Determine the (x, y) coordinate at the center of the cell enclosing the given text.  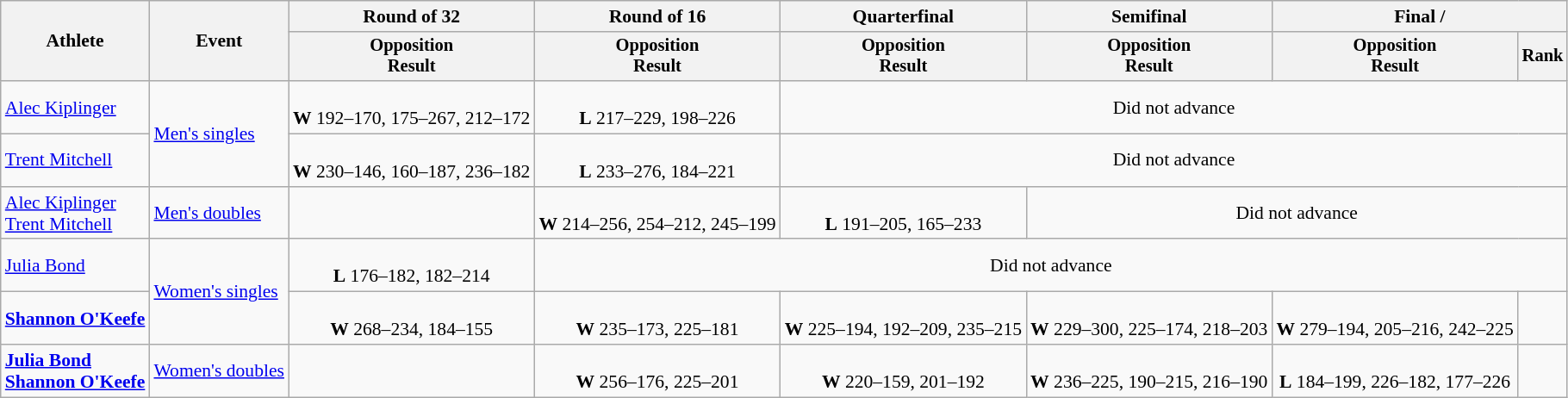
Rank (1543, 57)
W 236–225, 190–215, 216–190 (1149, 370)
Quarterfinal (903, 16)
Men's singles (219, 134)
L 217–229, 198–226 (656, 107)
Alec Kiplinger (76, 107)
W 279–194, 205–216, 242–225 (1394, 319)
Women's doubles (219, 370)
Round of 16 (656, 16)
Women's singles (219, 292)
Trent Mitchell (76, 160)
Shannon O'Keefe (76, 319)
Final / (1420, 16)
Round of 32 (412, 16)
W 230–146, 160–187, 236–182 (412, 160)
W 229–300, 225–174, 218–203 (1149, 319)
Athlete (76, 41)
Julia BondShannon O'Keefe (76, 370)
W 256–176, 225–201 (656, 370)
L 176–182, 182–214 (412, 265)
W 235–173, 225–181 (656, 319)
W 268–234, 184–155 (412, 319)
L 191–205, 165–233 (903, 214)
L 233–276, 184–221 (656, 160)
L 184–199, 226–182, 177–226 (1394, 370)
W 225–194, 192–209, 235–215 (903, 319)
W 220–159, 201–192 (903, 370)
W 192–170, 175–267, 212–172 (412, 107)
Event (219, 41)
Alec KiplingerTrent Mitchell (76, 214)
W 214–256, 254–212, 245–199 (656, 214)
Julia Bond (76, 265)
Men's doubles (219, 214)
Semifinal (1149, 16)
